Search for the cell housing the specified text and yield its [x, y] center coordinate. 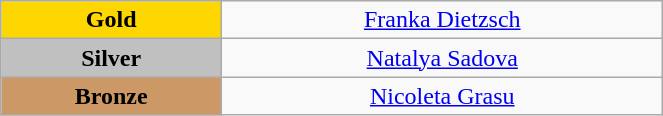
Gold [112, 20]
Natalya Sadova [442, 58]
Franka Dietzsch [442, 20]
Silver [112, 58]
Bronze [112, 96]
Nicoleta Grasu [442, 96]
